Identify which cell holds the provided text, then report its [x, y] central coordinate. 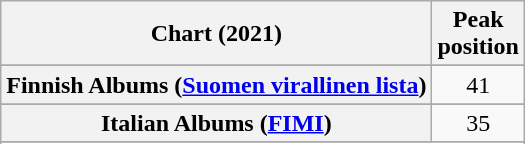
Peakposition [478, 34]
41 [478, 85]
Chart (2021) [216, 34]
Italian Albums (FIMI) [216, 123]
35 [478, 123]
Finnish Albums (Suomen virallinen lista) [216, 85]
